Locate the cell with the specified text and output its (X, Y) center coordinate. 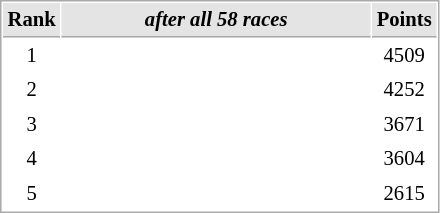
Points (404, 20)
4 (32, 158)
after all 58 races (216, 20)
2 (32, 90)
Rank (32, 20)
3604 (404, 158)
4252 (404, 90)
1 (32, 56)
5 (32, 194)
2615 (404, 194)
3 (32, 124)
4509 (404, 56)
3671 (404, 124)
